Scan for the cell matching the given text and deliver its (X, Y) coordinate at center. 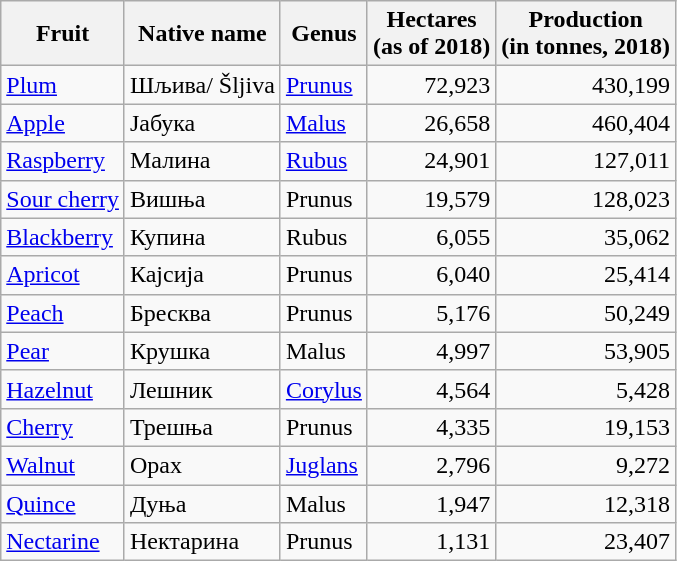
4,997 (431, 351)
Nectarine (63, 542)
Бресква (202, 313)
5,176 (431, 313)
12,318 (586, 503)
50,249 (586, 313)
4,564 (431, 389)
4,335 (431, 427)
26,658 (431, 123)
Fruit (63, 34)
Native name (202, 34)
Pear (63, 351)
19,579 (431, 199)
Орах (202, 465)
Лешник (202, 389)
Apricot (63, 275)
Raspberry (63, 161)
Јабука (202, 123)
1,947 (431, 503)
Малина (202, 161)
Hectares(as of 2018) (431, 34)
35,062 (586, 237)
Дуња (202, 503)
430,199 (586, 85)
Купина (202, 237)
Juglans (324, 465)
9,272 (586, 465)
72,923 (431, 85)
Apple (63, 123)
25,414 (586, 275)
Production(in tonnes, 2018) (586, 34)
Cherry (63, 427)
Quince (63, 503)
6,055 (431, 237)
Sour cherry (63, 199)
6,040 (431, 275)
Genus (324, 34)
1,131 (431, 542)
Нектарина (202, 542)
5,428 (586, 389)
127,011 (586, 161)
Walnut (63, 465)
Трешња (202, 427)
2,796 (431, 465)
Blackberry (63, 237)
460,404 (586, 123)
Крушка (202, 351)
Кајсија (202, 275)
Вишња (202, 199)
Шљива/ Šljiva (202, 85)
Peach (63, 313)
24,901 (431, 161)
53,905 (586, 351)
Hazelnut (63, 389)
Plum (63, 85)
128,023 (586, 199)
23,407 (586, 542)
Corylus (324, 389)
19,153 (586, 427)
